Return (X, Y) of the center of cell containing provided text 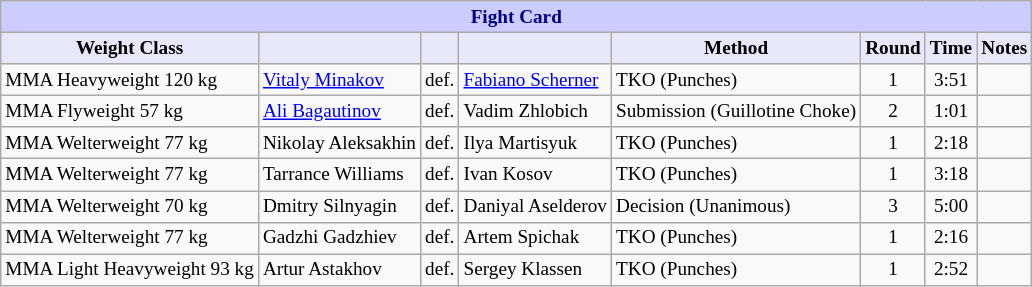
Dmitry Silnyagin (339, 206)
MMA Heavyweight 120 kg (130, 80)
1:01 (950, 111)
Sergey Klassen (536, 270)
2:52 (950, 270)
Fight Card (516, 17)
Submission (Guillotine Choke) (736, 111)
Time (950, 48)
Decision (Unanimous) (736, 206)
Ali Bagautinov (339, 111)
5:00 (950, 206)
Vadim Zhlobich (536, 111)
Fabiano Scherner (536, 80)
Daniyal Aselderov (536, 206)
MMA Welterweight 70 kg (130, 206)
Vitaly Minakov (339, 80)
Round (894, 48)
3:51 (950, 80)
MMA Light Heavyweight 93 kg (130, 270)
Tarrance Williams (339, 175)
Notes (1004, 48)
Gadzhi Gadzhiev (339, 238)
Ilya Martisyuk (536, 143)
2 (894, 111)
Artur Astakhov (339, 270)
3:18 (950, 175)
2:16 (950, 238)
Nikolay Aleksakhin (339, 143)
Ivan Kosov (536, 175)
Weight Class (130, 48)
Artem Spichak (536, 238)
2:18 (950, 143)
3 (894, 206)
Method (736, 48)
MMA Flyweight 57 kg (130, 111)
